Capture the cell that displays the provided text and extract its (x, y) central coordinate. 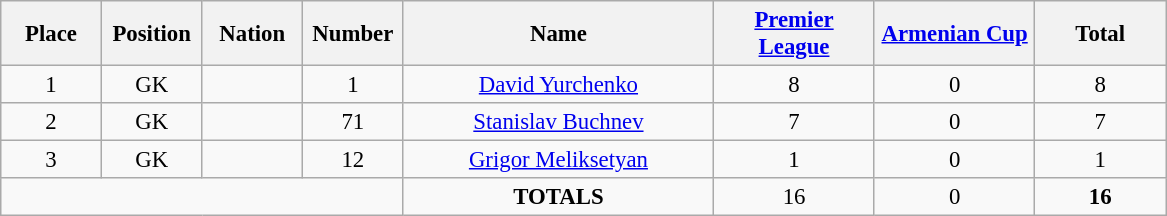
Place (52, 34)
Stanislav Buchnev (558, 122)
Grigor Meliksetyan (558, 160)
Premier League (794, 34)
TOTALS (558, 197)
3 (52, 160)
71 (354, 122)
12 (354, 160)
Nation (252, 34)
Name (558, 34)
Total (1100, 34)
Armenian Cup (954, 34)
Number (354, 34)
2 (52, 122)
David Yurchenko (558, 85)
Position (152, 34)
